For the text-containing cell, return its midpoint in [x, y] coordinate format. 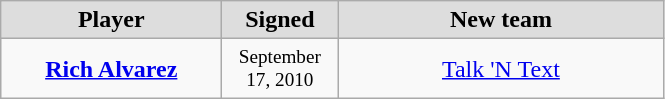
Signed [280, 20]
Player [112, 20]
Rich Alvarez [112, 69]
New team [501, 20]
September 17, 2010 [280, 69]
Talk 'N Text [501, 69]
